Pinpoint the cell where the given text exists, returning its [X, Y] midpoint coordinate. 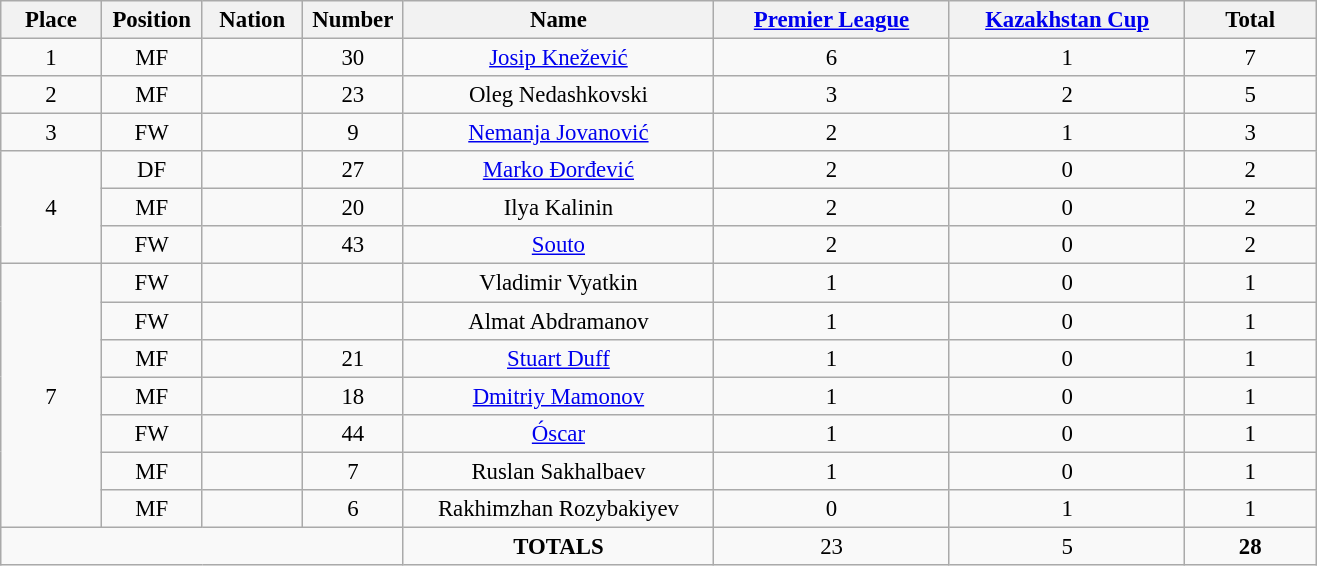
Position [152, 20]
18 [354, 396]
28 [1250, 546]
Ilya Kalinin [558, 208]
Stuart Duff [558, 358]
Kazakhstan Cup [1067, 20]
Oleg Nedashkovski [558, 95]
Premier League [832, 20]
Souto [558, 245]
Ruslan Sakhalbaev [558, 471]
Almat Abdramanov [558, 321]
4 [52, 208]
TOTALS [558, 546]
Name [558, 20]
Dmitriy Mamonov [558, 396]
20 [354, 208]
DF [152, 170]
21 [354, 358]
Nemanja Jovanović [558, 133]
30 [354, 58]
Rakhimzhan Rozybakiyev [558, 509]
Nation [252, 20]
27 [354, 170]
43 [354, 245]
Josip Knežević [558, 58]
Vladimir Vyatkin [558, 283]
Place [52, 20]
Number [354, 20]
44 [354, 433]
9 [354, 133]
Óscar [558, 433]
Total [1250, 20]
Marko Đorđević [558, 170]
